Output the [x, y] coordinate of the center of the cell containing the given text.  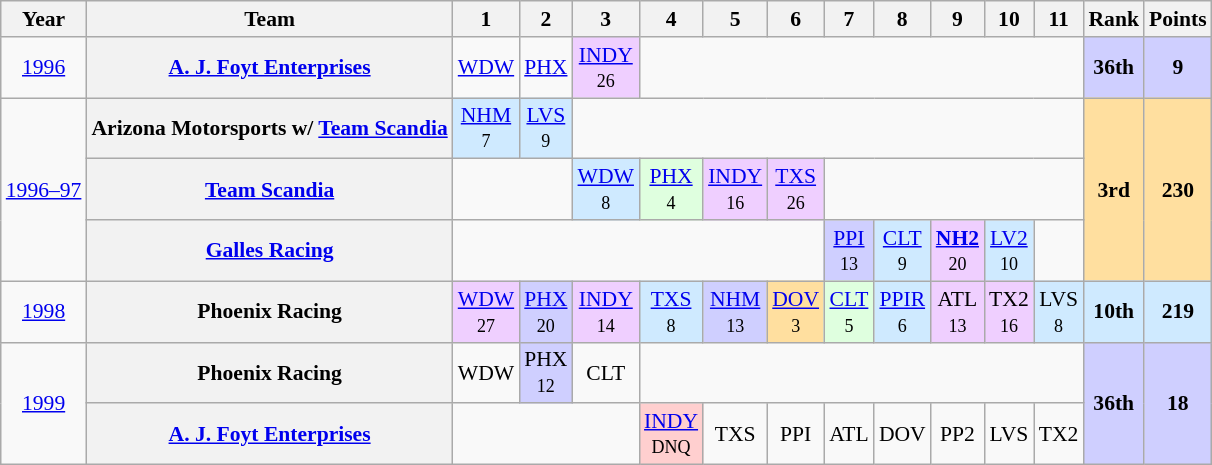
LVS8 [1059, 312]
WDW8 [606, 190]
LVS [1009, 434]
3rd [1114, 190]
230 [1178, 190]
TXS26 [796, 190]
Points [1178, 19]
PHX20 [546, 312]
1996 [44, 68]
Team Scandia [269, 190]
ATL13 [958, 312]
PPIR6 [902, 312]
PPI13 [849, 250]
Galles Racing [269, 250]
18 [1178, 403]
10th [1114, 312]
1996–97 [44, 190]
ATL [849, 434]
PHX [546, 68]
LV210 [1009, 250]
WDW27 [486, 312]
219 [1178, 312]
PP2 [958, 434]
8 [902, 19]
Arizona Motorsports w/ Team Scandia [269, 128]
TX216 [1009, 312]
3 [606, 19]
4 [671, 19]
1 [486, 19]
11 [1059, 19]
PHX12 [546, 372]
INDYDNQ [671, 434]
DOV [902, 434]
CLT5 [849, 312]
INDY16 [735, 190]
PPI [796, 434]
NHM13 [735, 312]
TXS [735, 434]
NHM7 [486, 128]
LVS9 [546, 128]
10 [1009, 19]
Year [44, 19]
7 [849, 19]
CLT9 [902, 250]
DOV3 [796, 312]
Team [269, 19]
TX2 [1059, 434]
INDY14 [606, 312]
INDY26 [606, 68]
TXS8 [671, 312]
Rank [1114, 19]
NH220 [958, 250]
2 [546, 19]
PHX4 [671, 190]
1999 [44, 403]
5 [735, 19]
1998 [44, 312]
CLT [606, 372]
6 [796, 19]
